Output the [x, y] coordinate of the center of the cell containing the given text.  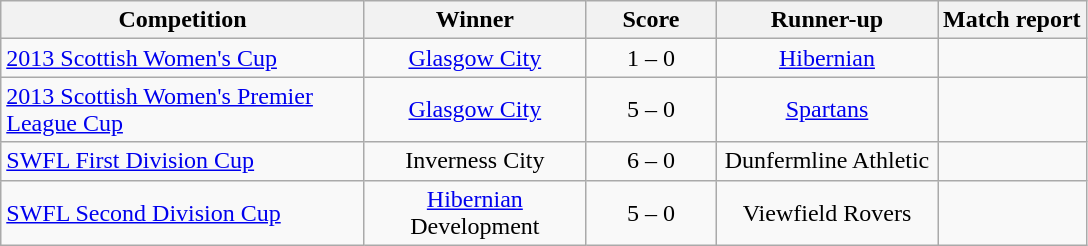
6 – 0 [650, 161]
Match report [1012, 20]
2013 Scottish Women's Premier League Cup [183, 110]
Viewfield Rovers [826, 212]
Hibernian [826, 58]
Hibernian Development [474, 212]
Inverness City [474, 161]
Dunfermline Athletic [826, 161]
1 – 0 [650, 58]
Winner [474, 20]
Runner-up [826, 20]
2013 Scottish Women's Cup [183, 58]
SWFL Second Division Cup [183, 212]
SWFL First Division Cup [183, 161]
Score [650, 20]
Spartans [826, 110]
Competition [183, 20]
